Capture the cell that displays the provided text and extract its [X, Y] central coordinate. 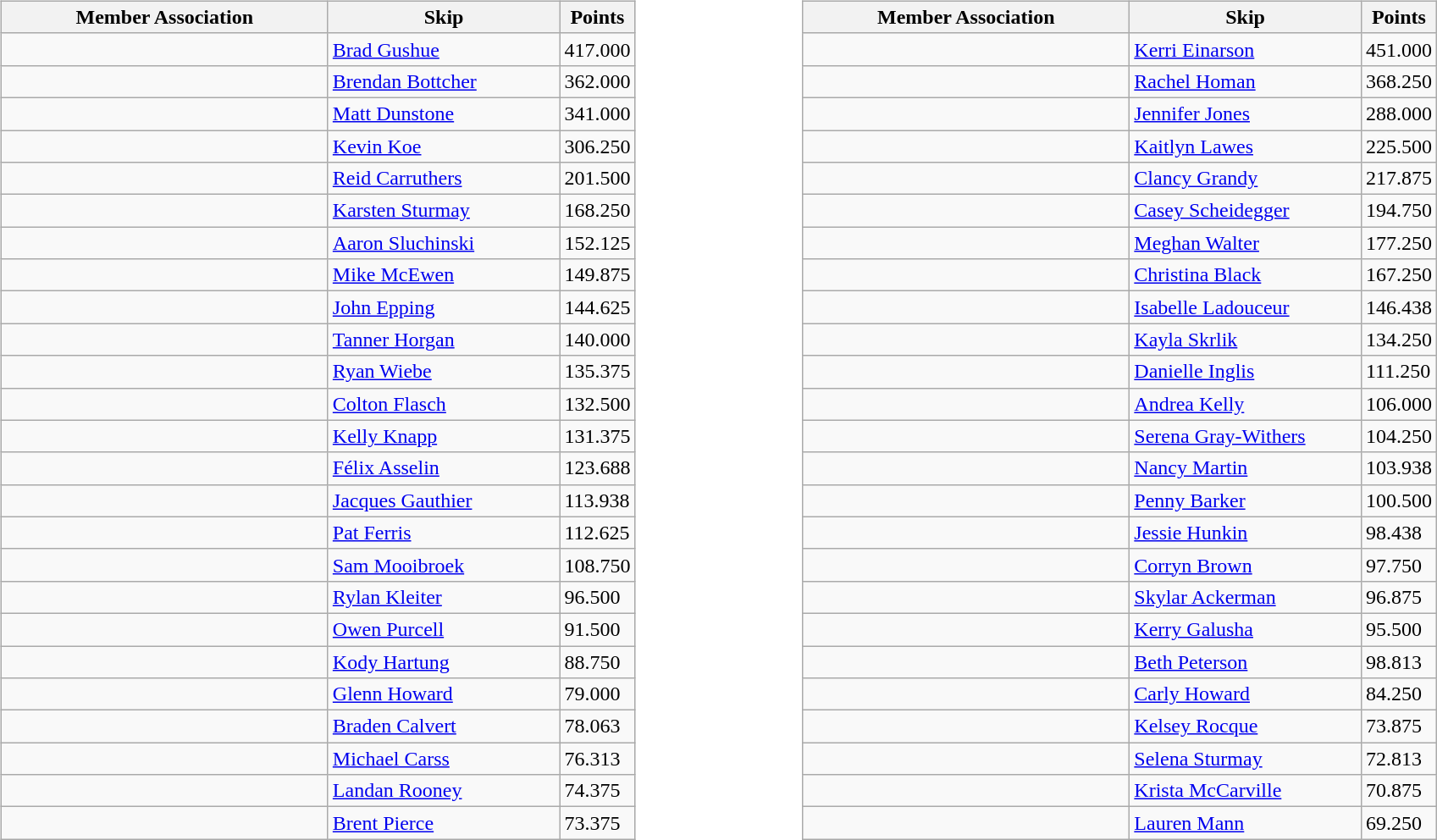
Kayla Skrlik [1246, 340]
96.875 [1399, 597]
91.500 [598, 629]
Aaron Sluchinski [444, 243]
Kerri Einarson [1246, 49]
451.000 [1399, 49]
417.000 [598, 49]
Ryan Wiebe [444, 372]
Christina Black [1246, 275]
Pat Ferris [444, 533]
Landan Rooney [444, 791]
131.375 [598, 436]
135.375 [598, 372]
74.375 [598, 791]
217.875 [1399, 179]
Braden Calvert [444, 727]
288.000 [1399, 113]
95.500 [1399, 629]
97.750 [1399, 565]
Kelly Knapp [444, 436]
111.250 [1399, 372]
167.250 [1399, 275]
123.688 [598, 468]
Mike McEwen [444, 275]
Brad Gushue [444, 49]
96.500 [598, 597]
140.000 [598, 340]
177.250 [1399, 243]
Serena Gray-Withers [1246, 436]
Nancy Martin [1246, 468]
98.438 [1399, 533]
Krista McCarville [1246, 791]
Kody Hartung [444, 661]
362.000 [598, 81]
Meghan Walter [1246, 243]
Owen Purcell [444, 629]
Kerry Galusha [1246, 629]
79.000 [598, 694]
Lauren Mann [1246, 823]
73.875 [1399, 727]
76.313 [598, 759]
Jennifer Jones [1246, 113]
113.938 [598, 500]
John Epping [444, 307]
Corryn Brown [1246, 565]
Reid Carruthers [444, 179]
73.375 [598, 823]
Michael Carss [444, 759]
106.000 [1399, 404]
69.250 [1399, 823]
Isabelle Ladouceur [1246, 307]
100.500 [1399, 500]
Beth Peterson [1246, 661]
341.000 [598, 113]
Clancy Grandy [1246, 179]
144.625 [598, 307]
Kaitlyn Lawes [1246, 146]
88.750 [598, 661]
Brent Pierce [444, 823]
78.063 [598, 727]
Jessie Hunkin [1246, 533]
Carly Howard [1246, 694]
98.813 [1399, 661]
Félix Asselin [444, 468]
Danielle Inglis [1246, 372]
70.875 [1399, 791]
103.938 [1399, 468]
134.250 [1399, 340]
306.250 [598, 146]
132.500 [598, 404]
152.125 [598, 243]
Colton Flasch [444, 404]
72.813 [1399, 759]
Andrea Kelly [1246, 404]
Karsten Sturmay [444, 211]
Matt Dunstone [444, 113]
112.625 [598, 533]
Tanner Horgan [444, 340]
Skylar Ackerman [1246, 597]
201.500 [598, 179]
149.875 [598, 275]
Rylan Kleiter [444, 597]
146.438 [1399, 307]
84.250 [1399, 694]
Sam Mooibroek [444, 565]
194.750 [1399, 211]
108.750 [598, 565]
Kelsey Rocque [1246, 727]
225.500 [1399, 146]
Jacques Gauthier [444, 500]
Selena Sturmay [1246, 759]
168.250 [598, 211]
368.250 [1399, 81]
Rachel Homan [1246, 81]
Kevin Koe [444, 146]
Brendan Bottcher [444, 81]
Casey Scheidegger [1246, 211]
Penny Barker [1246, 500]
Glenn Howard [444, 694]
104.250 [1399, 436]
